Provide the (X, Y) coordinate of the cell's center where the given text is located.  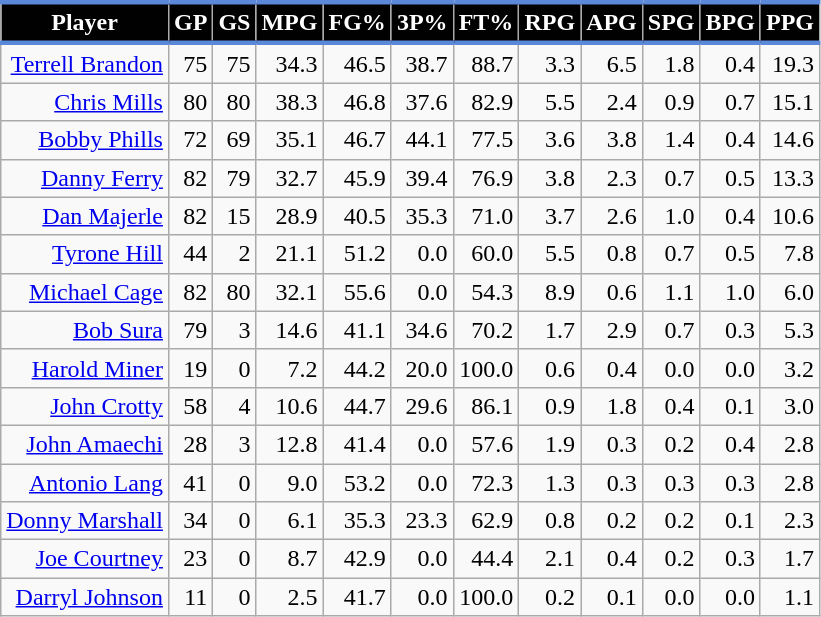
41.7 (357, 597)
2 (234, 254)
4 (234, 406)
MPG (290, 22)
51.2 (357, 254)
45.9 (357, 178)
35.1 (290, 140)
32.7 (290, 178)
44 (190, 254)
40.5 (357, 216)
6.0 (790, 292)
28.9 (290, 216)
70.2 (486, 330)
28 (190, 444)
Bob Sura (85, 330)
APG (612, 22)
86.1 (486, 406)
2.6 (612, 216)
GP (190, 22)
John Crotty (85, 406)
1.9 (550, 444)
Player (85, 22)
13.3 (790, 178)
7.2 (290, 368)
46.8 (357, 102)
23 (190, 559)
2.1 (550, 559)
RPG (550, 22)
69 (234, 140)
Antonio Lang (85, 483)
32.1 (290, 292)
29.6 (422, 406)
3P% (422, 22)
2.4 (612, 102)
6.5 (612, 63)
60.0 (486, 254)
20.0 (422, 368)
46.7 (357, 140)
SPG (671, 22)
46.5 (357, 63)
Donny Marshall (85, 521)
57.6 (486, 444)
PPG (790, 22)
38.7 (422, 63)
2.9 (612, 330)
Chris Mills (85, 102)
42.9 (357, 559)
8.9 (550, 292)
44.4 (486, 559)
12.8 (290, 444)
John Amaechi (85, 444)
Dan Majerle (85, 216)
7.8 (790, 254)
71.0 (486, 216)
41.1 (357, 330)
54.3 (486, 292)
Darryl Johnson (85, 597)
39.4 (422, 178)
44.7 (357, 406)
3.3 (550, 63)
3.0 (790, 406)
82.9 (486, 102)
44.2 (357, 368)
34 (190, 521)
15.1 (790, 102)
23.3 (422, 521)
9.0 (290, 483)
Terrell Brandon (85, 63)
1.3 (550, 483)
34.6 (422, 330)
6.1 (290, 521)
34.3 (290, 63)
Bobby Phills (85, 140)
FT% (486, 22)
88.7 (486, 63)
62.9 (486, 521)
55.6 (357, 292)
11 (190, 597)
72 (190, 140)
44.1 (422, 140)
76.9 (486, 178)
Danny Ferry (85, 178)
Harold Miner (85, 368)
15 (234, 216)
38.3 (290, 102)
GS (234, 22)
1.4 (671, 140)
5.3 (790, 330)
Tyrone Hill (85, 254)
19 (190, 368)
19.3 (790, 63)
3.6 (550, 140)
41 (190, 483)
BPG (730, 22)
3.7 (550, 216)
Joe Courtney (85, 559)
8.7 (290, 559)
3.2 (790, 368)
58 (190, 406)
FG% (357, 22)
21.1 (290, 254)
72.3 (486, 483)
37.6 (422, 102)
Michael Cage (85, 292)
2.5 (290, 597)
53.2 (357, 483)
41.4 (357, 444)
77.5 (486, 140)
